Extract the [X, Y] coordinate from the center of the cell holding the provided text.  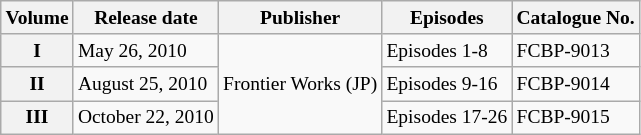
May 26, 2010 [146, 50]
Frontier Works (JP) [300, 84]
August 25, 2010 [146, 84]
Catalogue No. [576, 18]
FCBP-9014 [576, 84]
II [37, 84]
III [37, 118]
Release date [146, 18]
Publisher [300, 18]
Volume [37, 18]
FCBP-9015 [576, 118]
Episodes [447, 18]
Episodes 17-26 [447, 118]
October 22, 2010 [146, 118]
Episodes 9-16 [447, 84]
Episodes 1-8 [447, 50]
I [37, 50]
FCBP-9013 [576, 50]
